From the cell containing the given text, extract its center point as [x, y] coordinate. 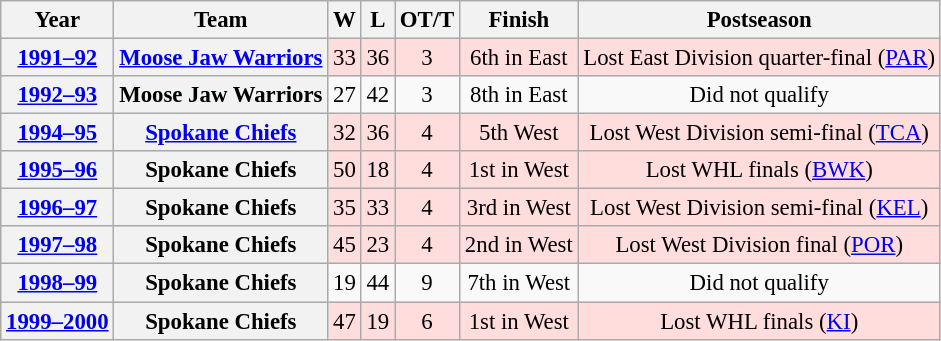
1991–92 [58, 58]
Finish [519, 20]
2nd in West [519, 245]
8th in East [519, 95]
45 [344, 245]
9 [428, 283]
Year [58, 20]
Lost WHL finals (KI) [759, 321]
1996–97 [58, 208]
1997–98 [58, 245]
35 [344, 208]
6th in East [519, 58]
Lost WHL finals (BWK) [759, 170]
27 [344, 95]
23 [378, 245]
Lost East Division quarter-final (PAR) [759, 58]
1992–93 [58, 95]
18 [378, 170]
1994–95 [58, 133]
5th West [519, 133]
L [378, 20]
W [344, 20]
44 [378, 283]
6 [428, 321]
Lost West Division semi-final (TCA) [759, 133]
42 [378, 95]
Lost West Division semi-final (KEL) [759, 208]
OT/T [428, 20]
Team [221, 20]
7th in West [519, 283]
Lost West Division final (POR) [759, 245]
47 [344, 321]
1998–99 [58, 283]
1995–96 [58, 170]
32 [344, 133]
Postseason [759, 20]
3rd in West [519, 208]
1999–2000 [58, 321]
50 [344, 170]
